Search for the cell housing the specified text and yield its [X, Y] center coordinate. 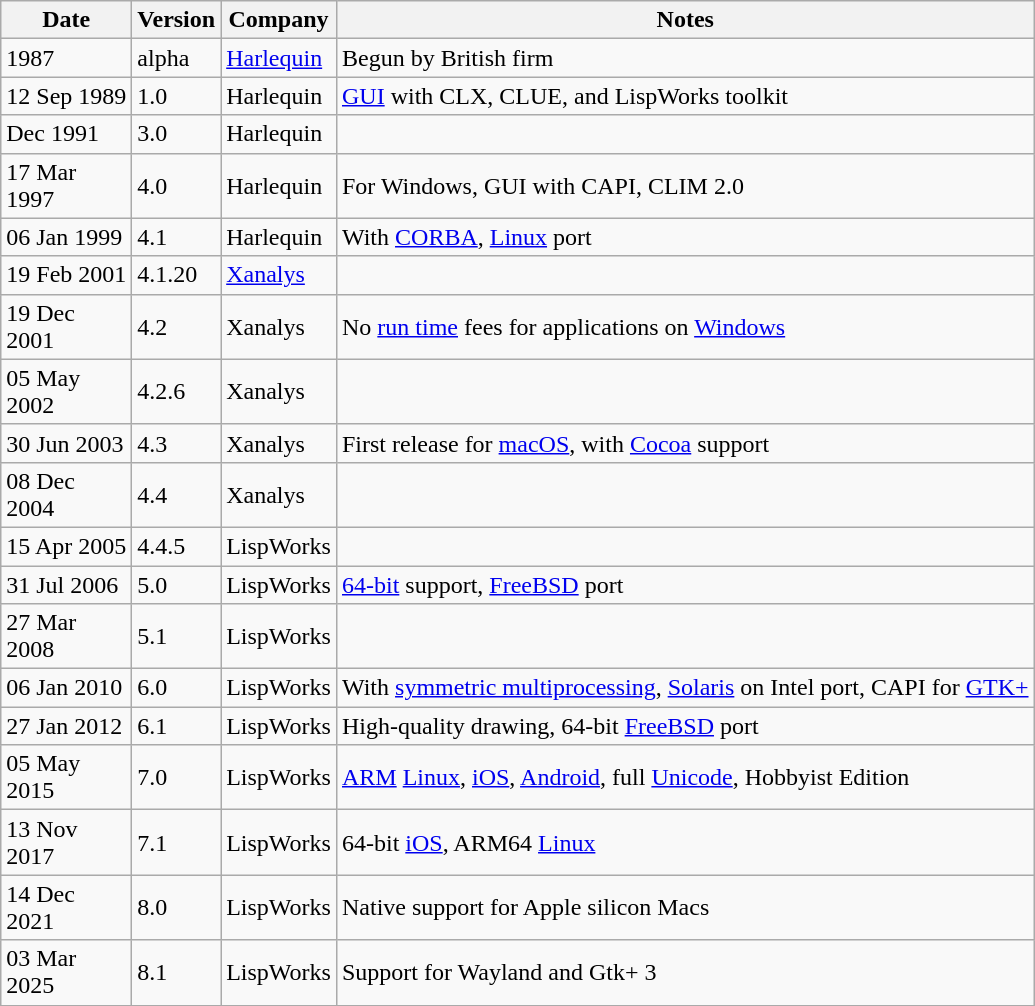
27 Jan 2012 [66, 726]
05 May 2015 [66, 778]
4.2 [176, 326]
6.1 [176, 726]
8.1 [176, 972]
8.0 [176, 908]
15 Apr 2005 [66, 546]
Company [279, 20]
4.1 [176, 237]
For Windows, GUI with CAPI, CLIM 2.0 [685, 186]
30 Jun 2003 [66, 443]
With CORBA, Linux port [685, 237]
31 Jul 2006 [66, 585]
1.0 [176, 96]
08 Dec 2004 [66, 494]
14 Dec 2021 [66, 908]
17 Mar 1997 [66, 186]
No run time fees for applications on Windows [685, 326]
5.1 [176, 636]
12 Sep 1989 [66, 96]
4.4.5 [176, 546]
First release for macOS, with Cocoa support [685, 443]
13 Nov 2017 [66, 842]
Notes [685, 20]
7.0 [176, 778]
06 Jan 2010 [66, 688]
GUI with CLX, CLUE, and LispWorks toolkit [685, 96]
Version [176, 20]
4.0 [176, 186]
27 Mar 2008 [66, 636]
06 Jan 1999 [66, 237]
5.0 [176, 585]
ARM Linux, iOS, Android, full Unicode, Hobbyist Edition [685, 778]
alpha [176, 58]
Support for Wayland and Gtk+ 3 [685, 972]
64-bit support, FreeBSD port [685, 585]
6.0 [176, 688]
03 Mar 2025 [66, 972]
7.1 [176, 842]
With symmetric multiprocessing, Solaris on Intel port, CAPI for GTK+ [685, 688]
Dec 1991 [66, 134]
4.2.6 [176, 392]
05 May 2002 [66, 392]
1987 [66, 58]
19 Dec 2001 [66, 326]
4.4 [176, 494]
Begun by British firm [685, 58]
64-bit iOS, ARM64 Linux [685, 842]
19 Feb 2001 [66, 275]
Date [66, 20]
Native support for Apple silicon Macs [685, 908]
4.3 [176, 443]
High-quality drawing, 64-bit FreeBSD port [685, 726]
3.0 [176, 134]
4.1.20 [176, 275]
